Extract the (x, y) coordinate from the center of the cell holding the provided text.  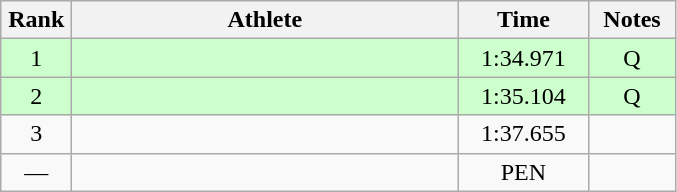
Athlete (265, 20)
1:37.655 (524, 134)
2 (36, 96)
— (36, 172)
1 (36, 58)
Notes (632, 20)
Time (524, 20)
PEN (524, 172)
3 (36, 134)
Rank (36, 20)
1:34.971 (524, 58)
1:35.104 (524, 96)
